Identify which cell holds the provided text, then report its (x, y) central coordinate. 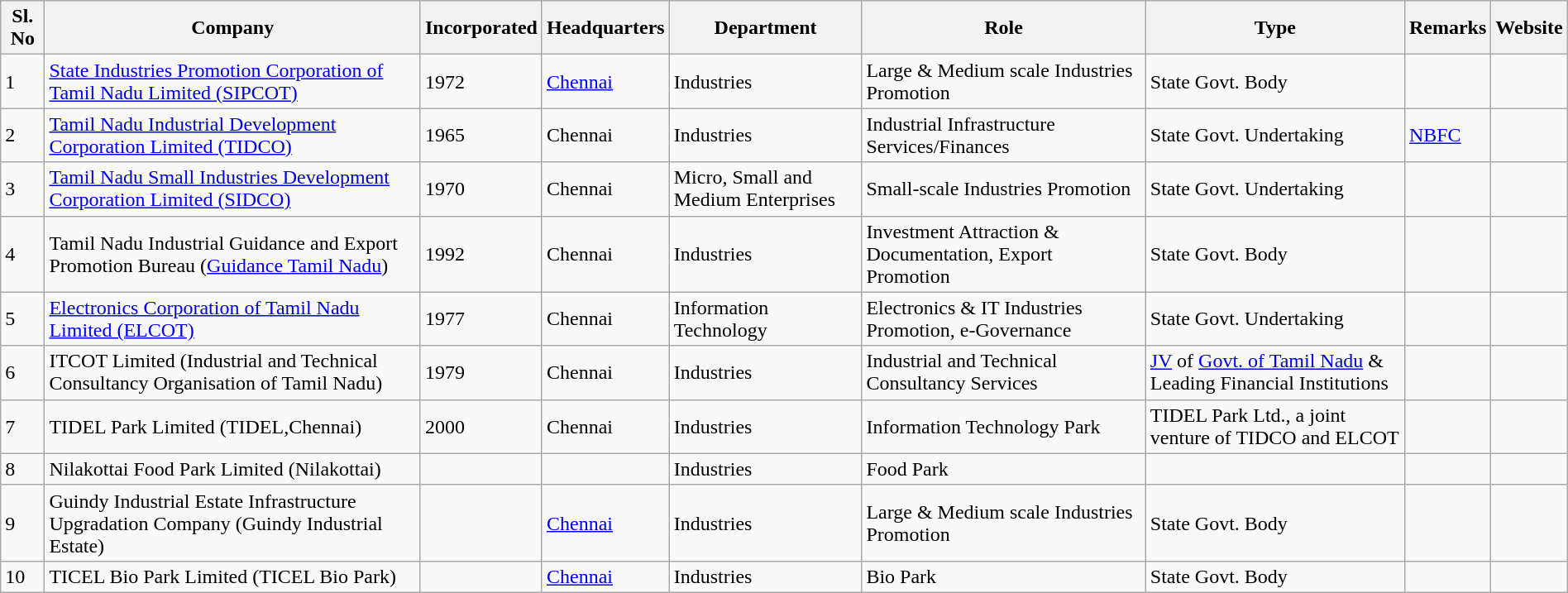
Incorporated (481, 28)
Industrial Infrastructure Services/Finances (1004, 136)
Type (1275, 28)
Department (766, 28)
Food Park (1004, 469)
7 (23, 427)
Tamil Nadu Small Industries Development Corporation Limited (SIDCO) (232, 189)
Electronics Corporation of Tamil Nadu Limited (ELCOT) (232, 319)
Role (1004, 28)
2 (23, 136)
Website (1529, 28)
10 (23, 576)
TIDEL Park Limited (TIDEL,Chennai) (232, 427)
NBFC (1447, 136)
Bio Park (1004, 576)
Small-scale Industries Promotion (1004, 189)
1977 (481, 319)
Electronics & IT Industries Promotion, e-Governance (1004, 319)
TICEL Bio Park Limited (TICEL Bio Park) (232, 576)
5 (23, 319)
Sl. No (23, 28)
1970 (481, 189)
1979 (481, 372)
1972 (481, 81)
State Industries Promotion Corporation of Tamil Nadu Limited (SIPCOT) (232, 81)
Industrial and Technical Consultancy Services (1004, 372)
8 (23, 469)
Headquarters (605, 28)
Investment Attraction & Documentation, Export Promotion (1004, 254)
Guindy Industrial Estate Infrastructure Upgradation Company (Guindy Industrial Estate) (232, 523)
1 (23, 81)
Nilakottai Food Park Limited (Nilakottai) (232, 469)
Information Technology Park (1004, 427)
ITCOT Limited (Industrial and Technical Consultancy Organisation of Tamil Nadu) (232, 372)
6 (23, 372)
Company (232, 28)
JV of Govt. of Tamil Nadu & Leading Financial Institutions (1275, 372)
9 (23, 523)
4 (23, 254)
Tamil Nadu Industrial Development Corporation Limited (TIDCO) (232, 136)
1992 (481, 254)
TIDEL Park Ltd., a joint venture of TIDCO and ELCOT (1275, 427)
Tamil Nadu Industrial Guidance and Export Promotion Bureau (Guidance Tamil Nadu) (232, 254)
3 (23, 189)
Information Technology (766, 319)
2000 (481, 427)
Micro, Small and Medium Enterprises (766, 189)
1965 (481, 136)
Remarks (1447, 28)
